Output the (X, Y) coordinate of the center of the cell containing the given text.  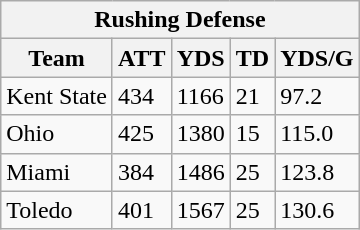
425 (142, 134)
1567 (200, 210)
401 (142, 210)
115.0 (317, 134)
1380 (200, 134)
Toledo (57, 210)
97.2 (317, 96)
384 (142, 172)
ATT (142, 58)
Kent State (57, 96)
Team (57, 58)
YDS/G (317, 58)
21 (252, 96)
130.6 (317, 210)
Ohio (57, 134)
123.8 (317, 172)
1166 (200, 96)
TD (252, 58)
Miami (57, 172)
Rushing Defense (180, 20)
YDS (200, 58)
434 (142, 96)
1486 (200, 172)
15 (252, 134)
